Locate the cell with the specified text and output its (x, y) center coordinate. 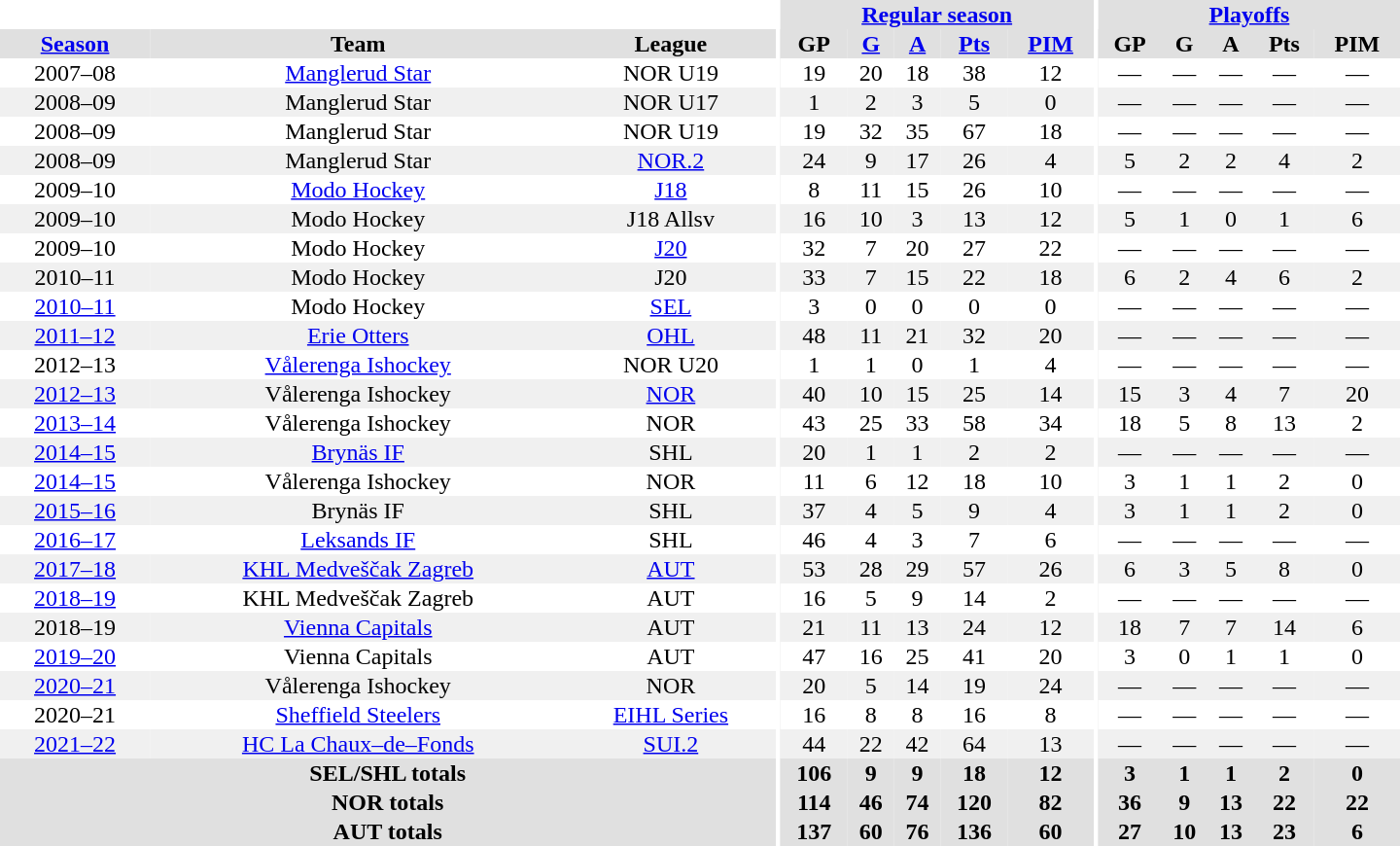
41 (974, 656)
35 (918, 131)
137 (815, 831)
106 (815, 773)
HC La Chaux–de–Fonds (358, 744)
NOR U20 (671, 365)
Team (358, 44)
OHL (671, 335)
EIHL Series (671, 715)
36 (1130, 802)
34 (1051, 423)
38 (974, 73)
43 (815, 423)
58 (974, 423)
Season (75, 44)
Sheffield Steelers (358, 715)
82 (1051, 802)
42 (918, 744)
44 (815, 744)
23 (1284, 831)
NOR totals (387, 802)
2017–18 (75, 569)
SEL/SHL totals (387, 773)
Regular season (937, 15)
2015–16 (75, 511)
136 (974, 831)
J18 Allsv (671, 219)
NOR U17 (671, 102)
2016–17 (75, 540)
Leksands IF (358, 540)
120 (974, 802)
League (671, 44)
48 (815, 335)
SEL (671, 306)
29 (918, 569)
74 (918, 802)
2021–22 (75, 744)
Erie Otters (358, 335)
2007–08 (75, 73)
76 (918, 831)
17 (918, 160)
NOR.2 (671, 160)
53 (815, 569)
114 (815, 802)
64 (974, 744)
2019–20 (75, 656)
AUT totals (387, 831)
Playoffs (1249, 15)
J18 (671, 190)
67 (974, 131)
2011–12 (75, 335)
37 (815, 511)
2013–14 (75, 423)
28 (871, 569)
47 (815, 656)
57 (974, 569)
40 (815, 394)
SUI.2 (671, 744)
